Capture the cell that displays the provided text and extract its (x, y) central coordinate. 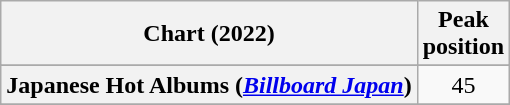
Japanese Hot Albums (Billboard Japan) (209, 85)
45 (463, 85)
Chart (2022) (209, 34)
Peakposition (463, 34)
